For the text-containing cell, return its midpoint in (x, y) coordinate format. 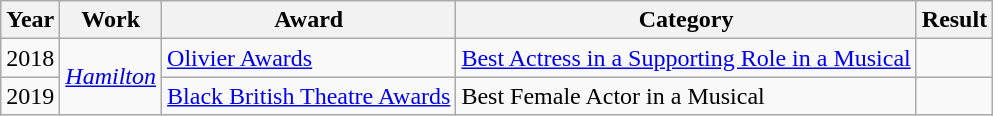
Best Female Actor in a Musical (686, 96)
Category (686, 20)
2019 (30, 96)
Black British Theatre Awards (309, 96)
2018 (30, 58)
Best Actress in a Supporting Role in a Musical (686, 58)
Result (954, 20)
Olivier Awards (309, 58)
Year (30, 20)
Work (111, 20)
Hamilton (111, 77)
Award (309, 20)
